Determine the (X, Y) coordinate at the center of the cell enclosing the given text.  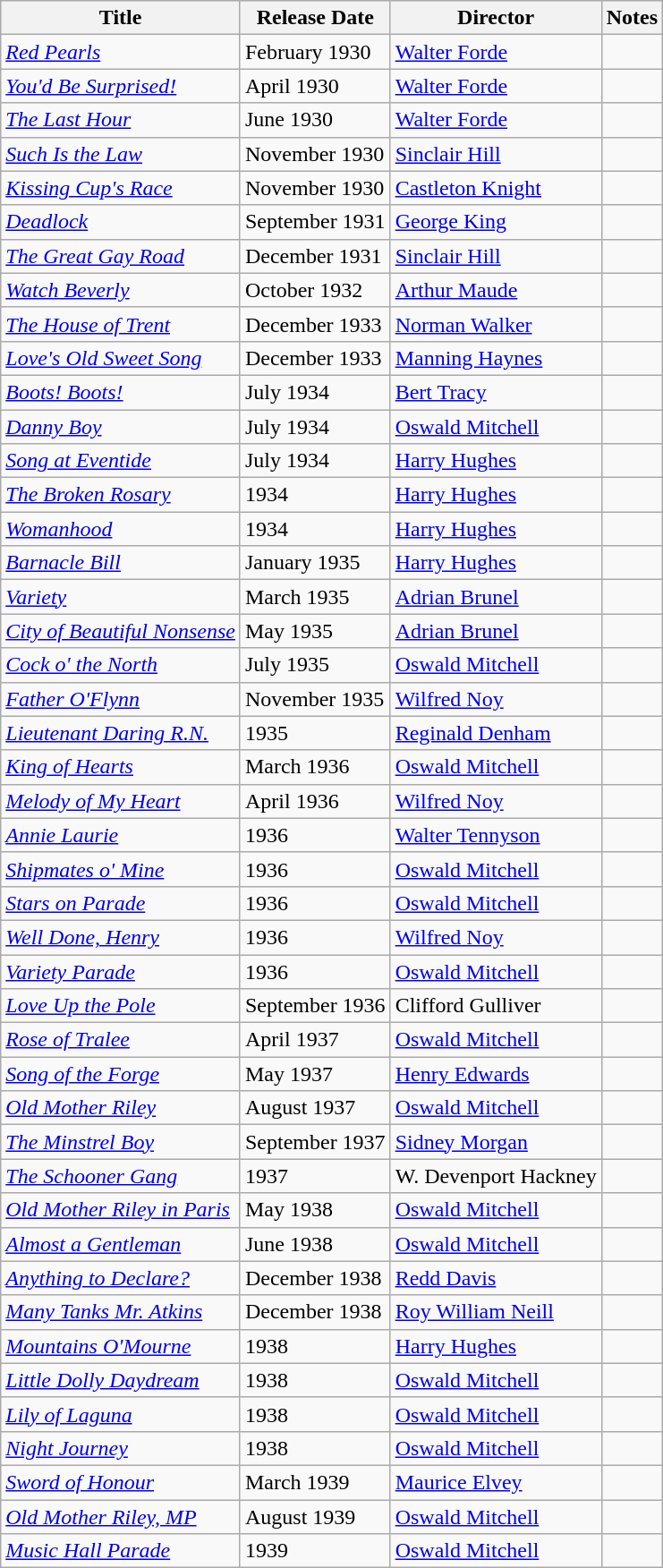
Such Is the Law (121, 154)
Reginald Denham (496, 733)
Rose of Tralee (121, 1040)
September 1937 (315, 1142)
Sidney Morgan (496, 1142)
Love's Old Sweet Song (121, 358)
July 1935 (315, 665)
March 1939 (315, 1482)
Clifford Gulliver (496, 1006)
April 1930 (315, 86)
Father O'Flynn (121, 699)
Henry Edwards (496, 1074)
Director (496, 18)
Mountains O'Mourne (121, 1346)
1935 (315, 733)
Annie Laurie (121, 835)
April 1936 (315, 801)
Stars on Parade (121, 903)
Melody of My Heart (121, 801)
Release Date (315, 18)
Old Mother Riley, MP (121, 1517)
October 1932 (315, 290)
Song at Eventide (121, 461)
The House of Trent (121, 324)
June 1930 (315, 120)
Little Dolly Daydream (121, 1380)
Well Done, Henry (121, 937)
April 1937 (315, 1040)
Almost a Gentleman (121, 1244)
Deadlock (121, 222)
Danny Boy (121, 427)
You'd Be Surprised! (121, 86)
Redd Davis (496, 1278)
Title (121, 18)
September 1931 (315, 222)
Bert Tracy (496, 392)
Song of the Forge (121, 1074)
Love Up the Pole (121, 1006)
Manning Haynes (496, 358)
Arthur Maude (496, 290)
Kissing Cup's Race (121, 188)
Roy William Neill (496, 1312)
Walter Tennyson (496, 835)
May 1937 (315, 1074)
Castleton Knight (496, 188)
Red Pearls (121, 52)
The Last Hour (121, 120)
Lieutenant Daring R.N. (121, 733)
January 1935 (315, 563)
Variety (121, 597)
September 1936 (315, 1006)
August 1937 (315, 1108)
August 1939 (315, 1517)
Lily of Laguna (121, 1414)
May 1938 (315, 1210)
Watch Beverly (121, 290)
Many Tanks Mr. Atkins (121, 1312)
The Schooner Gang (121, 1176)
1937 (315, 1176)
Norman Walker (496, 324)
Notes (632, 18)
June 1938 (315, 1244)
Sword of Honour (121, 1482)
The Great Gay Road (121, 256)
December 1931 (315, 256)
May 1935 (315, 631)
Variety Parade (121, 971)
Old Mother Riley in Paris (121, 1210)
March 1935 (315, 597)
George King (496, 222)
March 1936 (315, 767)
City of Beautiful Nonsense (121, 631)
Shipmates o' Mine (121, 869)
The Minstrel Boy (121, 1142)
Anything to Declare? (121, 1278)
Womanhood (121, 529)
November 1935 (315, 699)
W. Devenport Hackney (496, 1176)
Old Mother Riley (121, 1108)
The Broken Rosary (121, 495)
King of Hearts (121, 767)
February 1930 (315, 52)
Cock o' the North (121, 665)
Music Hall Parade (121, 1551)
Maurice Elvey (496, 1482)
Barnacle Bill (121, 563)
Boots! Boots! (121, 392)
1939 (315, 1551)
Night Journey (121, 1448)
